Return (X, Y) of the center of cell containing provided text 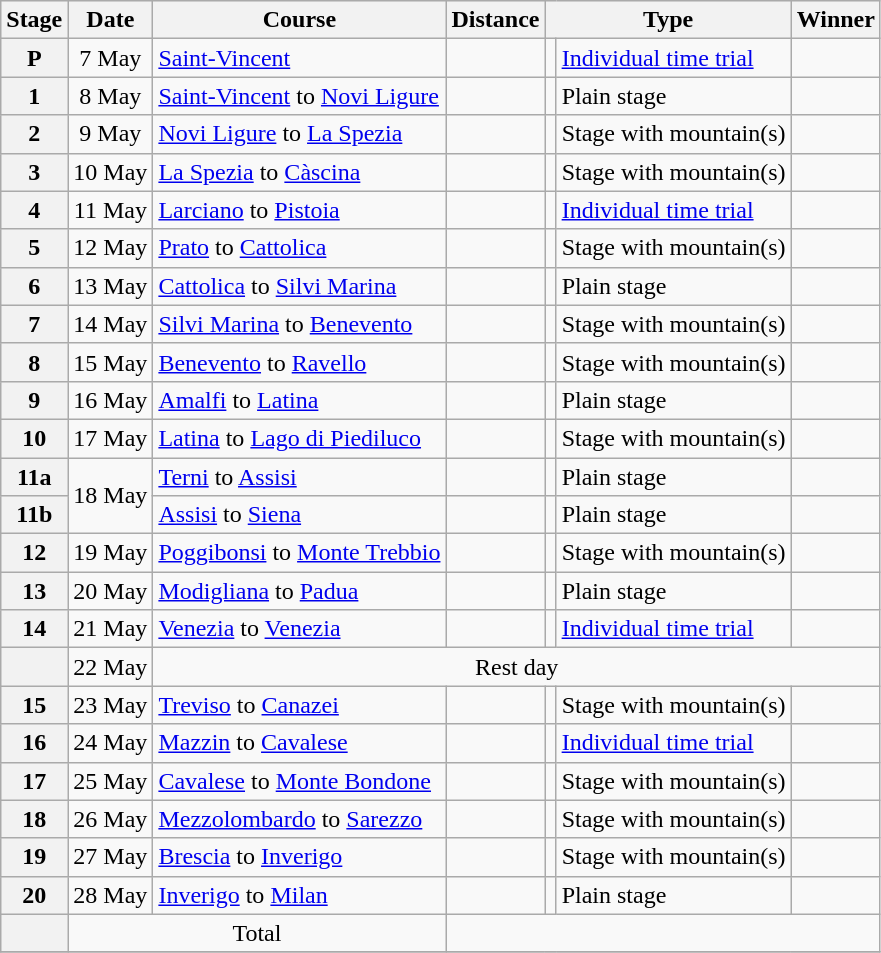
7 May (110, 58)
10 (34, 438)
13 (34, 591)
Cavalese to Monte Bondone (300, 781)
Saint-Vincent (300, 58)
Total (257, 933)
La Spezia to Càscina (300, 172)
14 (34, 629)
20 May (110, 591)
11b (34, 515)
Mezzolombardo to Sarezzo (300, 819)
20 (34, 895)
17 (34, 781)
6 (34, 286)
Course (300, 20)
17 May (110, 438)
Larciano to Pistoia (300, 210)
11 May (110, 210)
Terni to Assisi (300, 477)
9 May (110, 134)
8 May (110, 96)
19 May (110, 553)
Distance (496, 20)
13 May (110, 286)
19 (34, 857)
11a (34, 477)
Venezia to Venezia (300, 629)
4 (34, 210)
Assisi to Siena (300, 515)
Prato to Cattolica (300, 248)
Treviso to Canazei (300, 705)
23 May (110, 705)
Type (668, 20)
P (34, 58)
28 May (110, 895)
18 May (110, 496)
14 May (110, 324)
Brescia to Inverigo (300, 857)
Silvi Marina to Benevento (300, 324)
21 May (110, 629)
Inverigo to Milan (300, 895)
Novi Ligure to La Spezia (300, 134)
8 (34, 362)
Date (110, 20)
26 May (110, 819)
5 (34, 248)
Rest day (517, 667)
24 May (110, 743)
22 May (110, 667)
9 (34, 400)
Poggibonsi to Monte Trebbio (300, 553)
15 May (110, 362)
3 (34, 172)
1 (34, 96)
16 May (110, 400)
12 May (110, 248)
15 (34, 705)
Saint-Vincent to Novi Ligure (300, 96)
Cattolica to Silvi Marina (300, 286)
12 (34, 553)
7 (34, 324)
27 May (110, 857)
2 (34, 134)
Amalfi to Latina (300, 400)
Winner (836, 20)
Benevento to Ravello (300, 362)
18 (34, 819)
Mazzin to Cavalese (300, 743)
Modigliana to Padua (300, 591)
10 May (110, 172)
Stage (34, 20)
25 May (110, 781)
16 (34, 743)
Latina to Lago di Piediluco (300, 438)
